From the cell containing the given text, extract its center point as [x, y] coordinate. 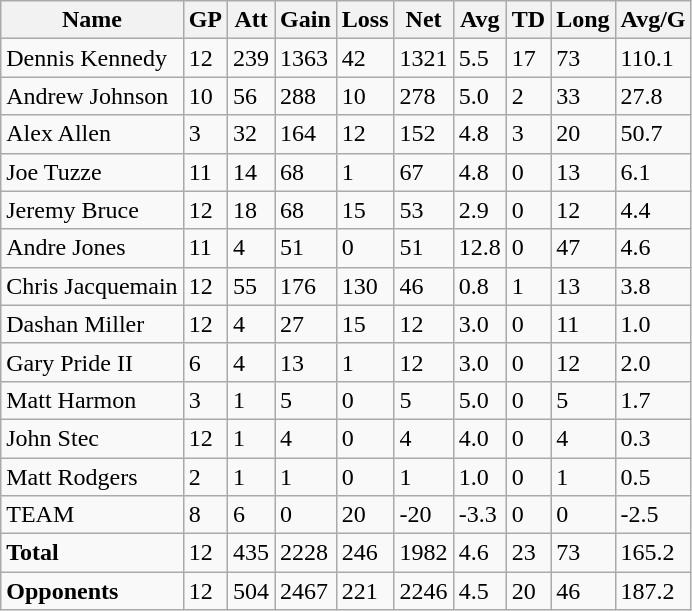
-20 [424, 515]
1321 [424, 58]
33 [583, 96]
67 [424, 172]
John Stec [92, 438]
14 [252, 172]
Andrew Johnson [92, 96]
2246 [424, 591]
32 [252, 134]
435 [252, 553]
47 [583, 248]
50.7 [653, 134]
TD [528, 20]
165.2 [653, 553]
12.8 [480, 248]
288 [306, 96]
4.4 [653, 210]
18 [252, 210]
17 [528, 58]
Andre Jones [92, 248]
Avg/G [653, 20]
8 [205, 515]
Net [424, 20]
56 [252, 96]
Avg [480, 20]
5.5 [480, 58]
27 [306, 324]
2228 [306, 553]
23 [528, 553]
130 [365, 286]
239 [252, 58]
278 [424, 96]
152 [424, 134]
6.1 [653, 172]
2467 [306, 591]
187.2 [653, 591]
53 [424, 210]
176 [306, 286]
Chris Jacquemain [92, 286]
Matt Harmon [92, 400]
3.8 [653, 286]
Gary Pride II [92, 362]
4.5 [480, 591]
Name [92, 20]
1982 [424, 553]
Alex Allen [92, 134]
0.8 [480, 286]
TEAM [92, 515]
Total [92, 553]
164 [306, 134]
2.9 [480, 210]
2.0 [653, 362]
Matt Rodgers [92, 477]
246 [365, 553]
55 [252, 286]
4.0 [480, 438]
-2.5 [653, 515]
221 [365, 591]
Jeremy Bruce [92, 210]
1.7 [653, 400]
Dashan Miller [92, 324]
Long [583, 20]
1363 [306, 58]
Dennis Kennedy [92, 58]
Joe Tuzze [92, 172]
0.5 [653, 477]
Loss [365, 20]
110.1 [653, 58]
27.8 [653, 96]
-3.3 [480, 515]
GP [205, 20]
0.3 [653, 438]
Gain [306, 20]
Att [252, 20]
504 [252, 591]
42 [365, 58]
Opponents [92, 591]
